For the text-containing cell, return its midpoint in (x, y) coordinate format. 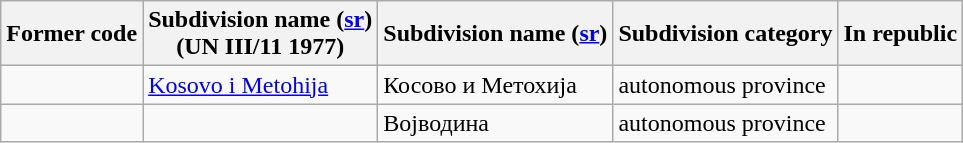
Косово и Метохиja (496, 85)
Subdivision name (sr)(UN III/11 1977) (260, 34)
In republic (900, 34)
Subdivision category (726, 34)
Subdivision name (sr) (496, 34)
Војводина (496, 123)
Kosovo i Metohija (260, 85)
Former code (72, 34)
